Output the [x, y] coordinate of the center of the cell containing the given text.  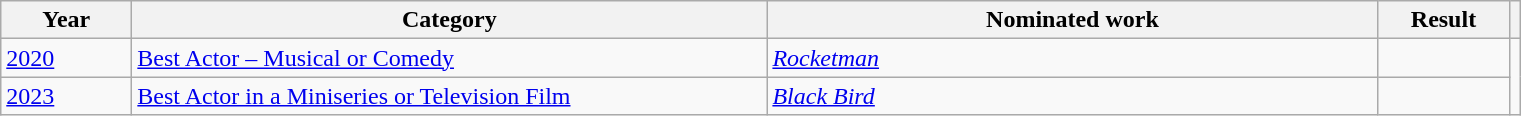
Year [66, 20]
Best Actor in a Miniseries or Television Film [450, 96]
2020 [66, 58]
Black Bird [1072, 96]
Result [1444, 20]
Category [450, 20]
Nominated work [1072, 20]
2023 [66, 96]
Rocketman [1072, 58]
Best Actor – Musical or Comedy [450, 58]
